Output the [x, y] coordinate of the center of the cell containing the given text.  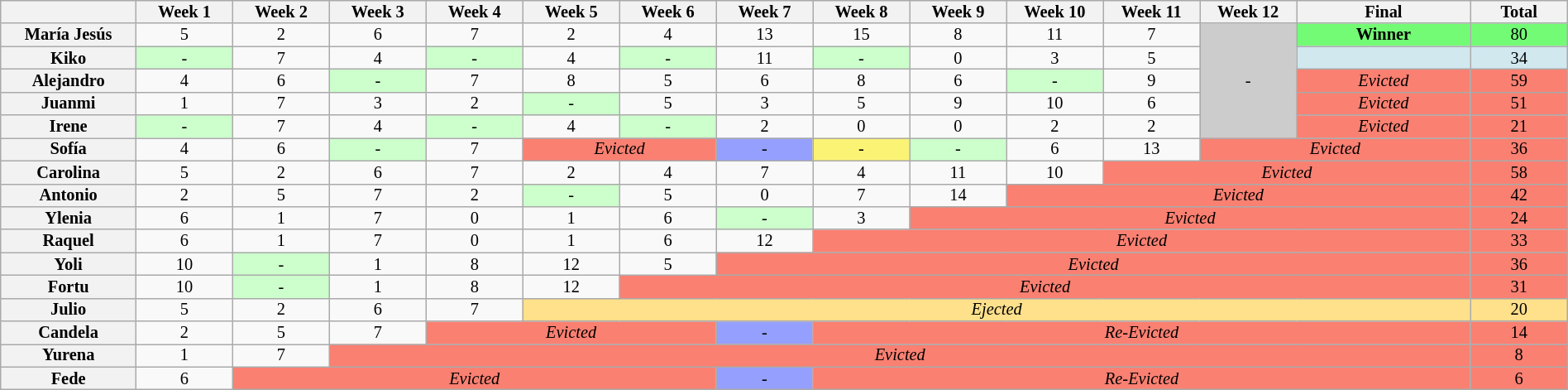
Alejandro [69, 80]
Yoli [69, 264]
Week 11 [1151, 12]
Julio [69, 310]
Sofía [69, 149]
María Jesús [69, 35]
42 [1518, 195]
58 [1518, 172]
Week 2 [281, 12]
Antonio [69, 195]
24 [1518, 218]
Candela [69, 333]
Ylenia [69, 218]
Yurena [69, 355]
Week 12 [1249, 12]
Fede [69, 378]
33 [1518, 241]
Fortu [69, 286]
Final [1384, 12]
Total [1518, 12]
Raquel [69, 241]
Week 8 [862, 12]
34 [1518, 58]
59 [1518, 80]
Winner [1384, 35]
Week 7 [764, 12]
31 [1518, 286]
Week 6 [668, 12]
51 [1518, 104]
20 [1518, 310]
21 [1518, 127]
Week 4 [475, 12]
80 [1518, 35]
Week 10 [1055, 12]
Juanmi [69, 104]
Ejected [997, 310]
Carolina [69, 172]
Week 9 [958, 12]
15 [862, 35]
Kiko [69, 58]
Week 1 [184, 12]
Week 3 [377, 12]
Irene [69, 127]
Week 5 [571, 12]
